Extract the (x, y) coordinate from the center of the cell holding the provided text.  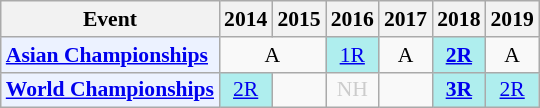
2017 (406, 19)
1R (352, 55)
2016 (352, 19)
2015 (298, 19)
Event (110, 19)
NH (352, 90)
2014 (246, 19)
World Championships (110, 90)
2018 (458, 19)
Asian Championships (110, 55)
3R (458, 90)
2019 (512, 19)
